Search for the cell housing the specified text and yield its [x, y] center coordinate. 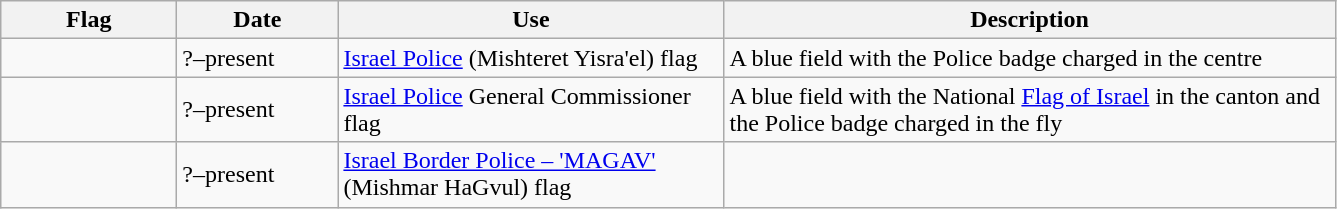
Use [531, 20]
A blue field with the Police badge charged in the centre [1030, 58]
Date [258, 20]
Flag [89, 20]
Israel Border Police – 'MAGAV' (Mishmar HaGvul) flag [531, 174]
Israel Police (Mishteret Yisra'el) flag [531, 58]
Description [1030, 20]
A blue field with the National Flag of Israel in the canton and the Police badge charged in the fly [1030, 110]
Israel Police General Commissioner flag [531, 110]
